Output the [X, Y] coordinate of the center of the cell containing the given text.  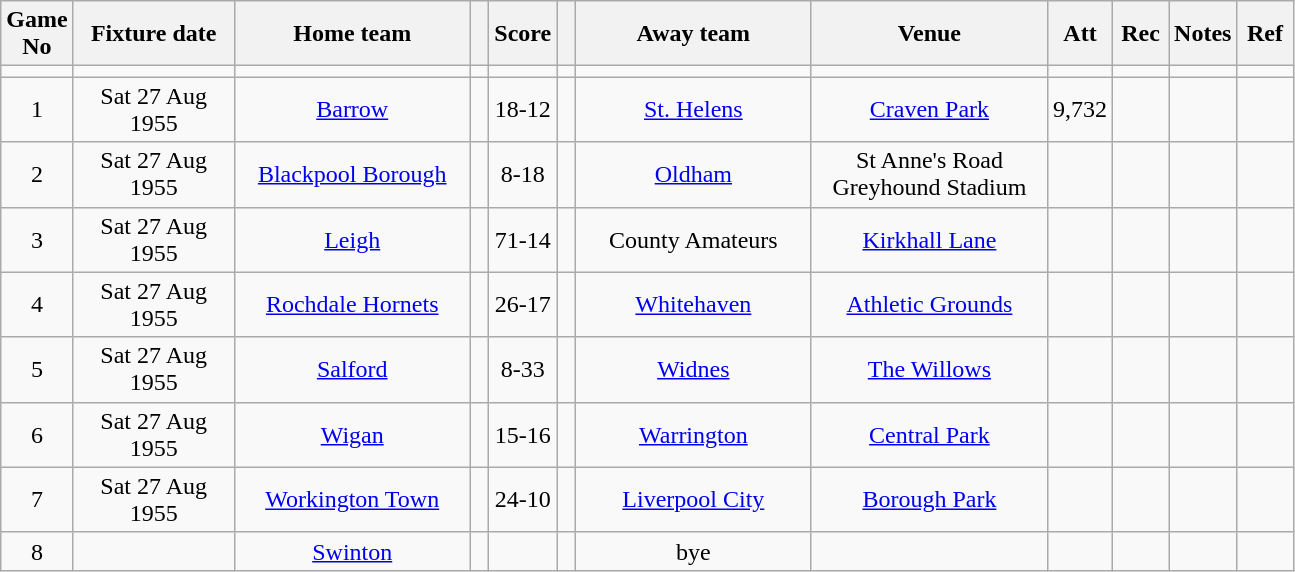
6 [37, 434]
Rec [1141, 34]
Rochdale Hornets [352, 304]
8 [37, 551]
Home team [352, 34]
Widnes [693, 370]
Fixture date [154, 34]
Leigh [352, 240]
15-16 [523, 434]
3 [37, 240]
Away team [693, 34]
Game No [37, 34]
St. Helens [693, 110]
8-33 [523, 370]
bye [693, 551]
26-17 [523, 304]
The Willows [929, 370]
18-12 [523, 110]
71-14 [523, 240]
9,732 [1080, 110]
St Anne's Road Greyhound Stadium [929, 174]
4 [37, 304]
7 [37, 500]
Venue [929, 34]
Workington Town [352, 500]
Att [1080, 34]
Oldham [693, 174]
Notes [1203, 34]
2 [37, 174]
Kirkhall Lane [929, 240]
County Amateurs [693, 240]
Score [523, 34]
Salford [352, 370]
8-18 [523, 174]
Liverpool City [693, 500]
24-10 [523, 500]
1 [37, 110]
Swinton [352, 551]
Athletic Grounds [929, 304]
Craven Park [929, 110]
Whitehaven [693, 304]
Blackpool Borough [352, 174]
Ref [1265, 34]
Borough Park [929, 500]
Wigan [352, 434]
Warrington [693, 434]
5 [37, 370]
Barrow [352, 110]
Central Park [929, 434]
